For the text-containing cell, return its midpoint in [X, Y] coordinate format. 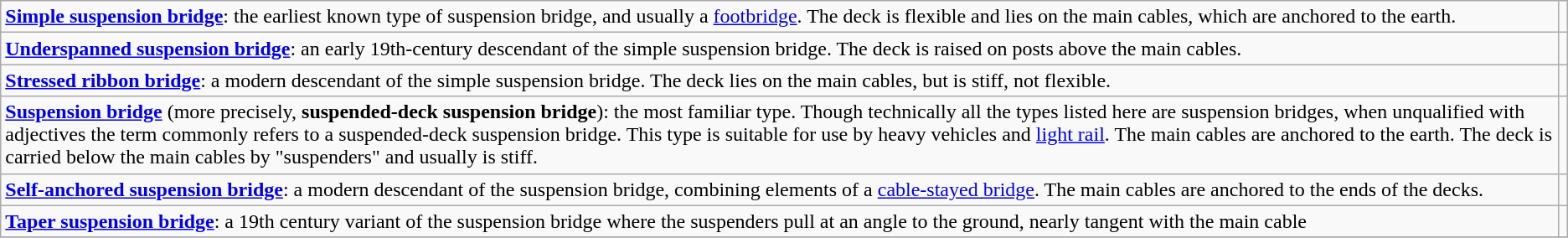
Stressed ribbon bridge: a modern descendant of the simple suspension bridge. The deck lies on the main cables, but is stiff, not flexible. [779, 80]
Underspanned suspension bridge: an early 19th-century descendant of the simple suspension bridge. The deck is raised on posts above the main cables. [779, 49]
